Search for the cell housing the specified text and yield its [X, Y] center coordinate. 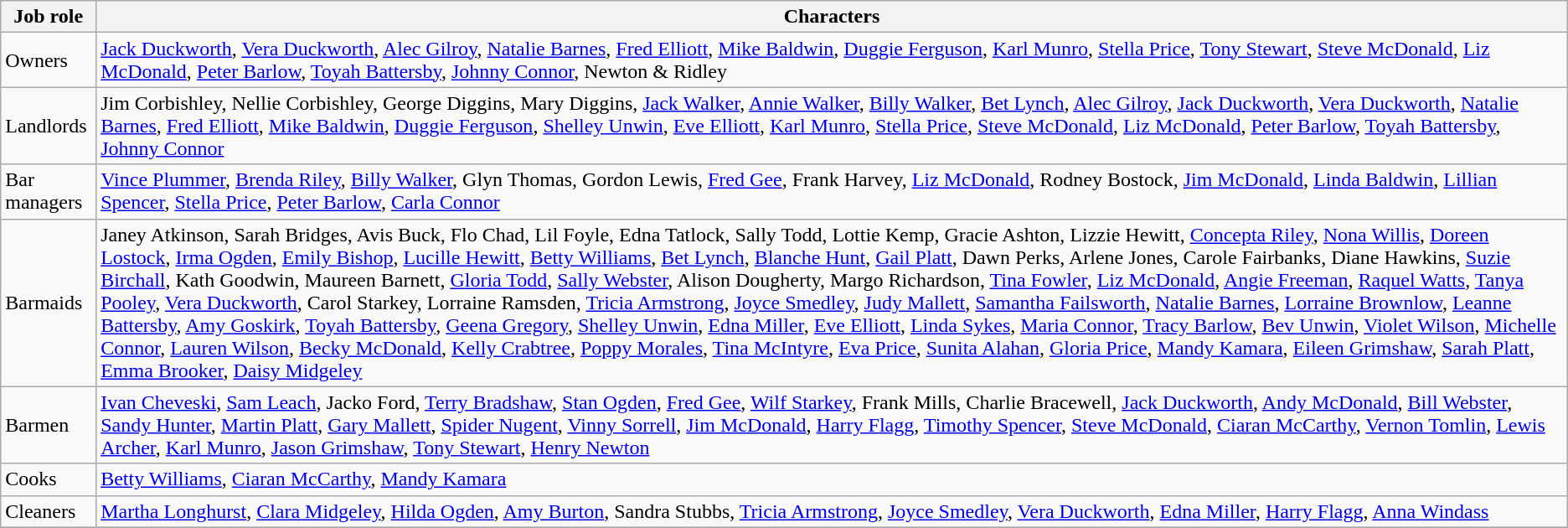
Owners [49, 60]
Bar managers [49, 191]
Characters [833, 17]
Landlords [49, 126]
Barmen [49, 425]
Barmaids [49, 303]
Cleaners [49, 511]
Cooks [49, 479]
Betty Williams, Ciaran McCarthy, Mandy Kamara [833, 479]
Job role [49, 17]
